Identify which cell holds the provided text, then report its (X, Y) central coordinate. 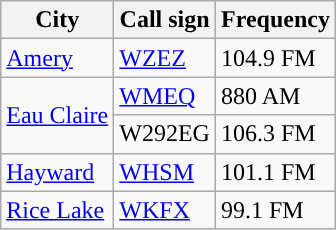
WMEQ (165, 96)
Rice Lake (58, 210)
Eau Claire (58, 115)
Call sign (165, 20)
101.1 FM (275, 172)
WKFX (165, 210)
106.3 FM (275, 134)
Hayward (58, 172)
Frequency (275, 20)
City (58, 20)
104.9 FM (275, 58)
WZEZ (165, 58)
99.1 FM (275, 210)
880 AM (275, 96)
Amery (58, 58)
W292EG (165, 134)
WHSM (165, 172)
